Find where the given text appears and provide that cell's center as [X, Y] coordinate. 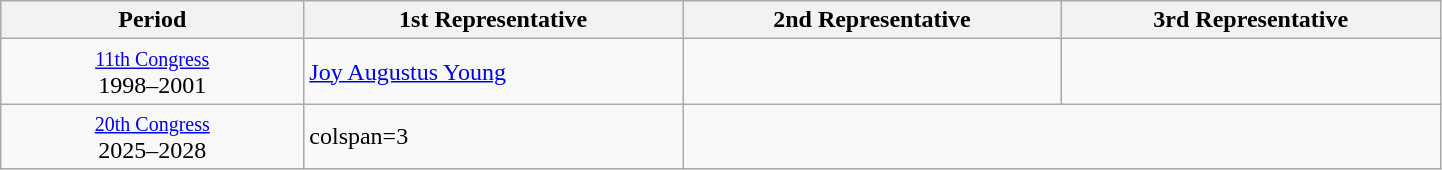
11th Congress1998–2001 [152, 72]
Joy Augustus Young [494, 72]
Period [152, 20]
3rd Representative [1250, 20]
colspan=3 [494, 136]
2nd Representative [872, 20]
1st Representative [494, 20]
20th Congress2025–2028 [152, 136]
